Find where the given text appears and provide that cell's center as [X, Y] coordinate. 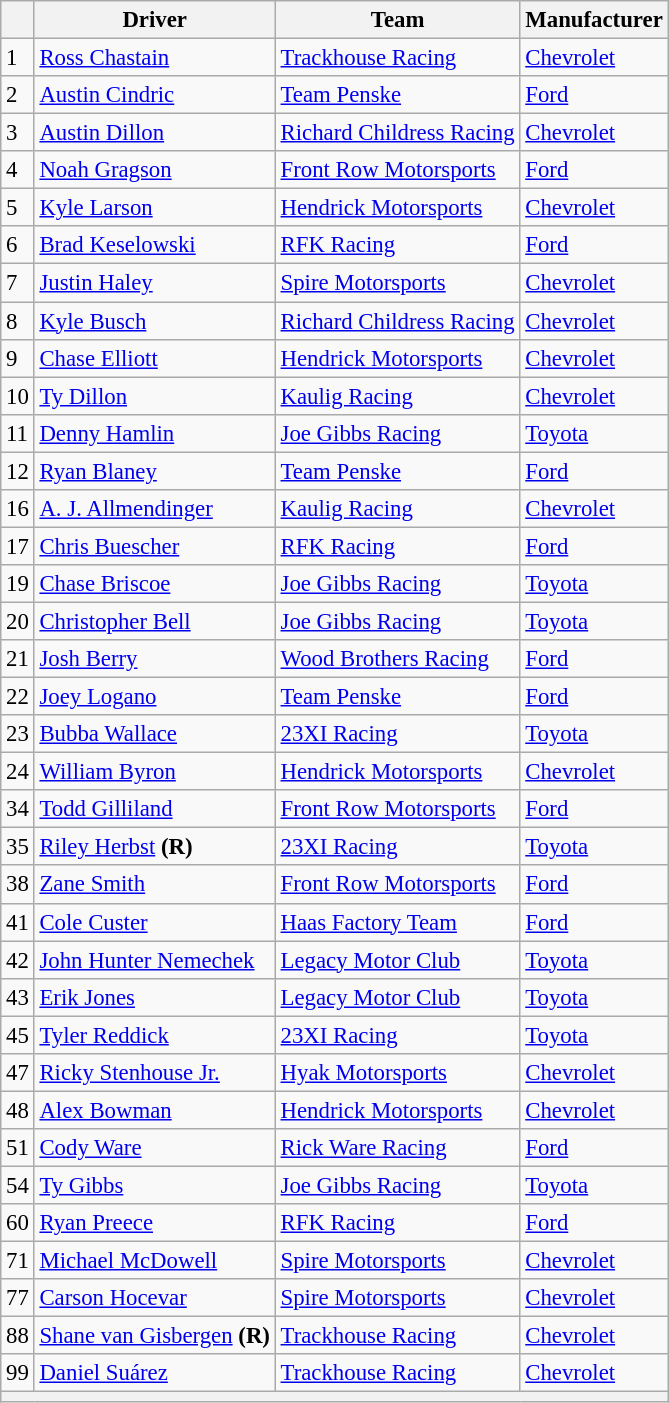
77 [18, 1298]
99 [18, 1373]
Cody Ware [154, 1148]
Michael McDowell [154, 1261]
Austin Dillon [154, 133]
Hyak Motorsports [398, 1073]
48 [18, 1110]
Alex Bowman [154, 1110]
Team [398, 20]
Zane Smith [154, 885]
Ryan Blaney [154, 471]
A. J. Allmendinger [154, 509]
5 [18, 208]
Erik Jones [154, 997]
Chris Buescher [154, 546]
Ryan Preece [154, 1223]
John Hunter Nemechek [154, 960]
11 [18, 433]
Daniel Suárez [154, 1373]
Chase Elliott [154, 358]
6 [18, 245]
4 [18, 170]
51 [18, 1148]
34 [18, 809]
21 [18, 659]
Justin Haley [154, 283]
41 [18, 922]
42 [18, 960]
Shane van Gisbergen (R) [154, 1336]
Todd Gilliland [154, 809]
38 [18, 885]
45 [18, 1035]
Riley Herbst (R) [154, 847]
William Byron [154, 772]
Wood Brothers Racing [398, 659]
Cole Custer [154, 922]
23 [18, 734]
Tyler Reddick [154, 1035]
Kyle Busch [154, 321]
Ross Chastain [154, 58]
88 [18, 1336]
22 [18, 697]
Carson Hocevar [154, 1298]
16 [18, 509]
Ricky Stenhouse Jr. [154, 1073]
1 [18, 58]
19 [18, 584]
Rick Ware Racing [398, 1148]
Ty Gibbs [154, 1185]
9 [18, 358]
2 [18, 95]
Joey Logano [154, 697]
8 [18, 321]
54 [18, 1185]
Brad Keselowski [154, 245]
47 [18, 1073]
7 [18, 283]
10 [18, 396]
Haas Factory Team [398, 922]
Austin Cindric [154, 95]
3 [18, 133]
Driver [154, 20]
Ty Dillon [154, 396]
Kyle Larson [154, 208]
12 [18, 471]
Chase Briscoe [154, 584]
Josh Berry [154, 659]
17 [18, 546]
35 [18, 847]
Bubba Wallace [154, 734]
43 [18, 997]
71 [18, 1261]
Noah Gragson [154, 170]
Manufacturer [594, 20]
60 [18, 1223]
24 [18, 772]
Denny Hamlin [154, 433]
Christopher Bell [154, 621]
20 [18, 621]
